Provide the [X, Y] coordinate of the cell's center where the given text is located.  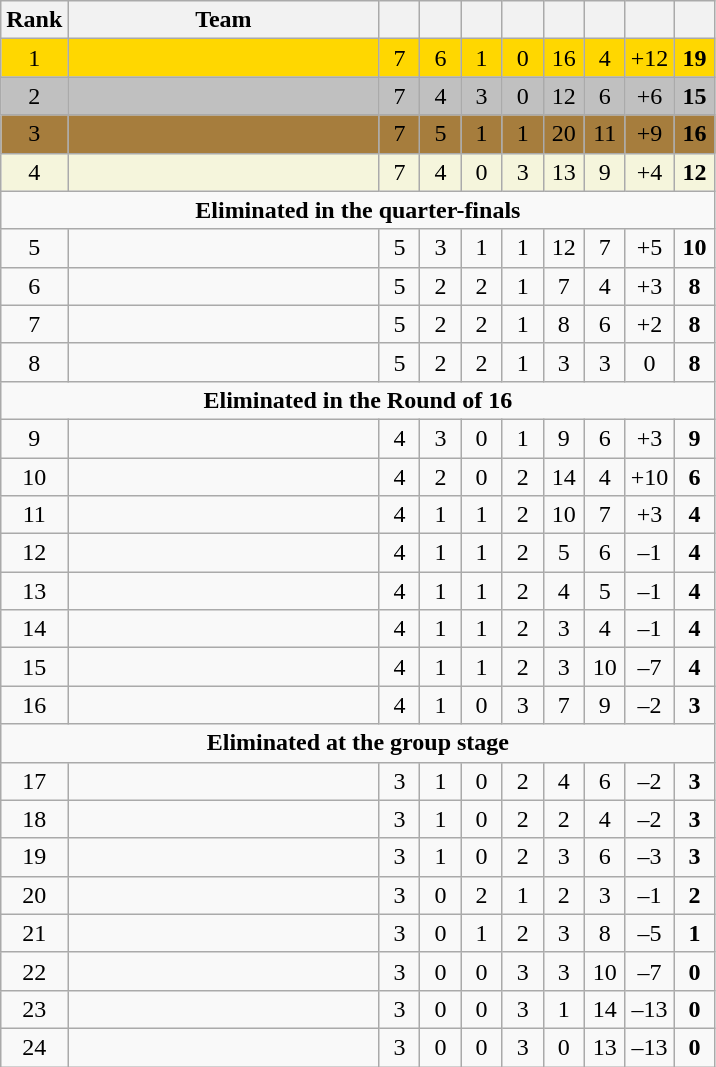
+10 [650, 477]
Eliminated at the group stage [358, 743]
24 [34, 1047]
+6 [650, 96]
18 [34, 819]
+2 [650, 324]
–3 [650, 857]
+12 [650, 58]
+5 [650, 248]
+9 [650, 134]
23 [34, 1009]
21 [34, 933]
Eliminated in the Round of 16 [358, 400]
Eliminated in the quarter-finals [358, 210]
–5 [650, 933]
22 [34, 971]
Rank [34, 20]
Team [224, 20]
17 [34, 781]
+4 [650, 172]
